Scan for the cell matching the given text and deliver its [x, y] coordinate at center. 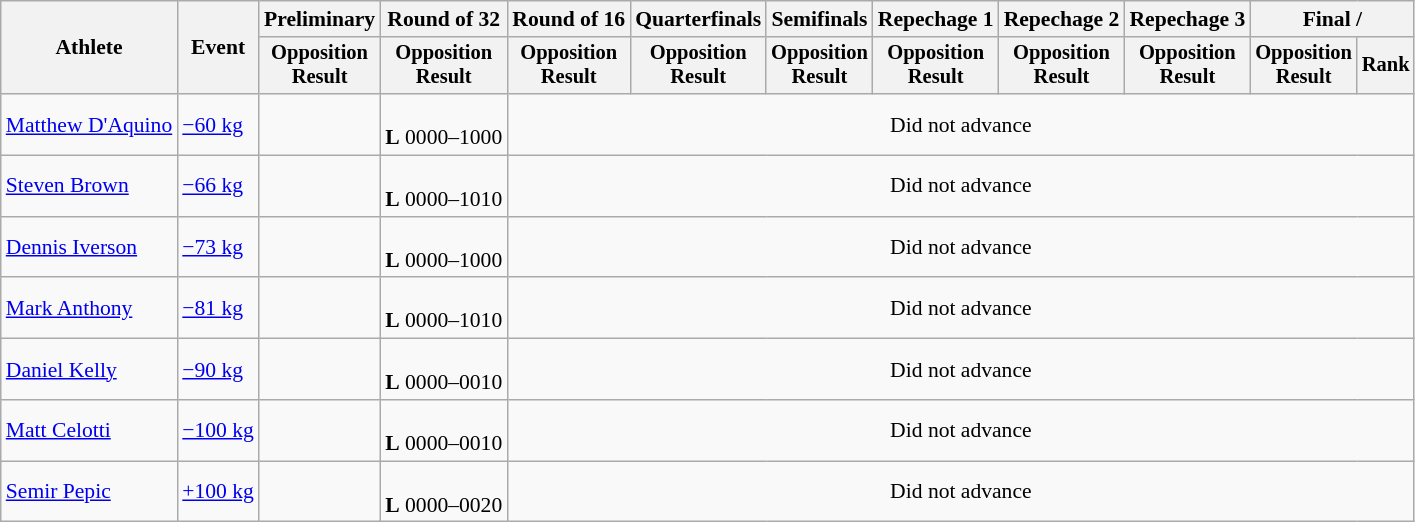
L 0000–0020 [444, 492]
Athlete [90, 48]
Repechage 2 [1062, 19]
−90 kg [218, 370]
Semifinals [820, 19]
Daniel Kelly [90, 370]
−66 kg [218, 186]
−100 kg [218, 430]
Quarterfinals [698, 19]
Preliminary [320, 19]
Final / [1332, 19]
Matthew D'Aquino [90, 124]
Semir Pepic [90, 492]
Repechage 1 [936, 19]
Repechage 3 [1187, 19]
Rank [1386, 66]
−81 kg [218, 308]
Event [218, 48]
Round of 16 [568, 19]
+100 kg [218, 492]
Mark Anthony [90, 308]
Dennis Iverson [90, 248]
Steven Brown [90, 186]
Matt Celotti [90, 430]
Round of 32 [444, 19]
−73 kg [218, 248]
−60 kg [218, 124]
